Search for the cell housing the specified text and yield its (x, y) center coordinate. 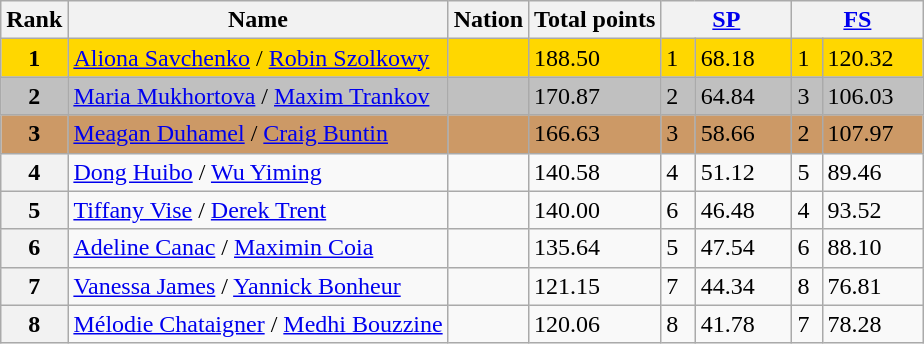
Adeline Canac / Maximin Coia (258, 248)
SP (726, 20)
106.03 (872, 96)
140.58 (595, 172)
64.84 (744, 96)
Tiffany Vise / Derek Trent (258, 210)
47.54 (744, 248)
Rank (34, 20)
120.06 (595, 324)
135.64 (595, 248)
Mélodie Chataigner / Medhi Bouzzine (258, 324)
Nation (488, 20)
88.10 (872, 248)
76.81 (872, 286)
Meagan Duhamel / Craig Buntin (258, 134)
Maria Mukhortova / Maxim Trankov (258, 96)
44.34 (744, 286)
170.87 (595, 96)
93.52 (872, 210)
FS (858, 20)
140.00 (595, 210)
Total points (595, 20)
41.78 (744, 324)
Dong Huibo / Wu Yiming (258, 172)
68.18 (744, 58)
Vanessa James / Yannick Bonheur (258, 286)
166.63 (595, 134)
Name (258, 20)
121.15 (595, 286)
78.28 (872, 324)
51.12 (744, 172)
107.97 (872, 134)
Aliona Savchenko / Robin Szolkowy (258, 58)
46.48 (744, 210)
58.66 (744, 134)
188.50 (595, 58)
120.32 (872, 58)
89.46 (872, 172)
